Capture the cell that displays the provided text and extract its (X, Y) central coordinate. 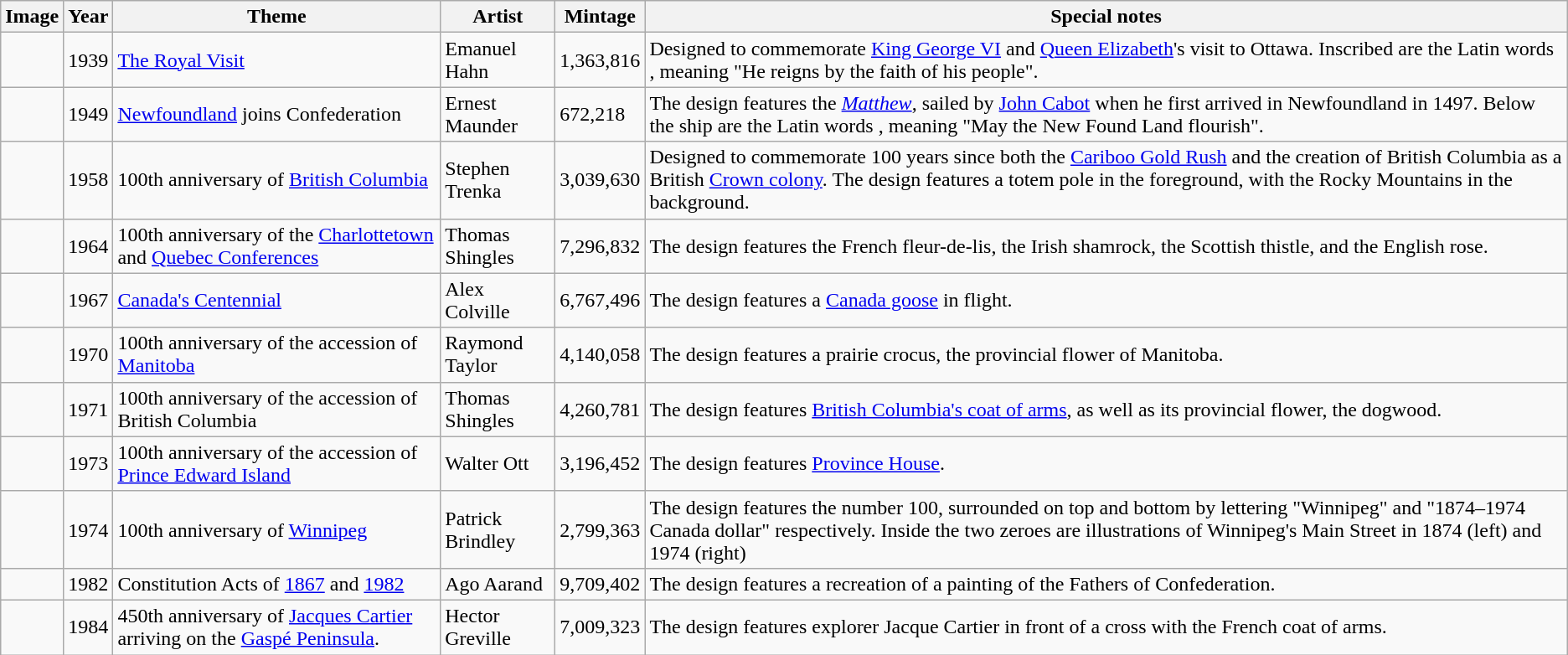
1958 (89, 180)
1939 (89, 60)
4,260,781 (600, 409)
1974 (89, 529)
Newfoundland joins Confederation (276, 114)
The design features British Columbia's coat of arms, as well as its provincial flower, the dogwood. (1106, 409)
1970 (89, 355)
Raymond Taylor (498, 355)
Mintage (600, 17)
The design features the French fleur-de-lis, the Irish shamrock, the Scottish thistle, and the English rose. (1106, 246)
The Royal Visit (276, 60)
2,799,363 (600, 529)
1984 (89, 627)
Alex Colville (498, 300)
Image (32, 17)
The design features a recreation of a painting of the Fathers of Confederation. (1106, 584)
100th anniversary of the accession of Manitoba (276, 355)
Special notes (1106, 17)
1949 (89, 114)
100th anniversary of Winnipeg (276, 529)
1982 (89, 584)
1,363,816 (600, 60)
Canada's Centennial (276, 300)
The design features Province House. (1106, 464)
450th anniversary of Jacques Cartier arriving on the Gaspé Peninsula. (276, 627)
Stephen Trenka (498, 180)
Ago Aarand (498, 584)
The design features a prairie crocus, the provincial flower of Manitoba. (1106, 355)
100th anniversary of British Columbia (276, 180)
Year (89, 17)
Patrick Brindley (498, 529)
Constitution Acts of 1867 and 1982 (276, 584)
100th anniversary of the Charlottetown and Quebec Conferences (276, 246)
7,009,323 (600, 627)
Ernest Maunder (498, 114)
3,196,452 (600, 464)
672,218 (600, 114)
The design features a Canada goose in flight. (1106, 300)
Hector Greville (498, 627)
Theme (276, 17)
6,767,496 (600, 300)
1973 (89, 464)
Artist (498, 17)
100th anniversary of the accession of Prince Edward Island (276, 464)
4,140,058 (600, 355)
The design features explorer Jacque Cartier in front of a cross with the French coat of arms. (1106, 627)
100th anniversary of the accession of British Columbia (276, 409)
3,039,630 (600, 180)
1964 (89, 246)
9,709,402 (600, 584)
Walter Ott (498, 464)
7,296,832 (600, 246)
Emanuel Hahn (498, 60)
1967 (89, 300)
1971 (89, 409)
